Pinpoint the cell where the given text exists, returning its [X, Y] midpoint coordinate. 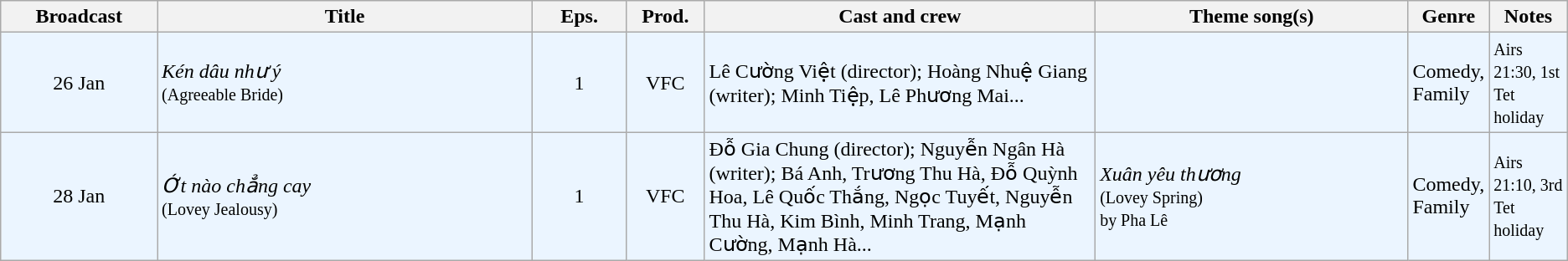
Theme song(s) [1251, 17]
Lê Cường Việt (director); Hoàng Nhuệ Giang (writer); Minh Tiệp, Lê Phương Mai... [900, 82]
Airs 21:30, 1st Tet holiday [1529, 82]
26 Jan [79, 82]
Broadcast [79, 17]
Cast and crew [900, 17]
Genre [1449, 17]
Airs 21:10, 3rd Tet holiday [1529, 197]
Xuân yêu thương(Lovey Spring)by Pha Lê [1251, 197]
28 Jan [79, 197]
Notes [1529, 17]
Ớt nào chẳng cay (Lovey Jealousy) [345, 197]
Eps. [580, 17]
Kén dâu như ý (Agreeable Bride) [345, 82]
Title [345, 17]
Prod. [665, 17]
